Detect which cell encompasses the target text, then output its [X, Y] center coordinate. 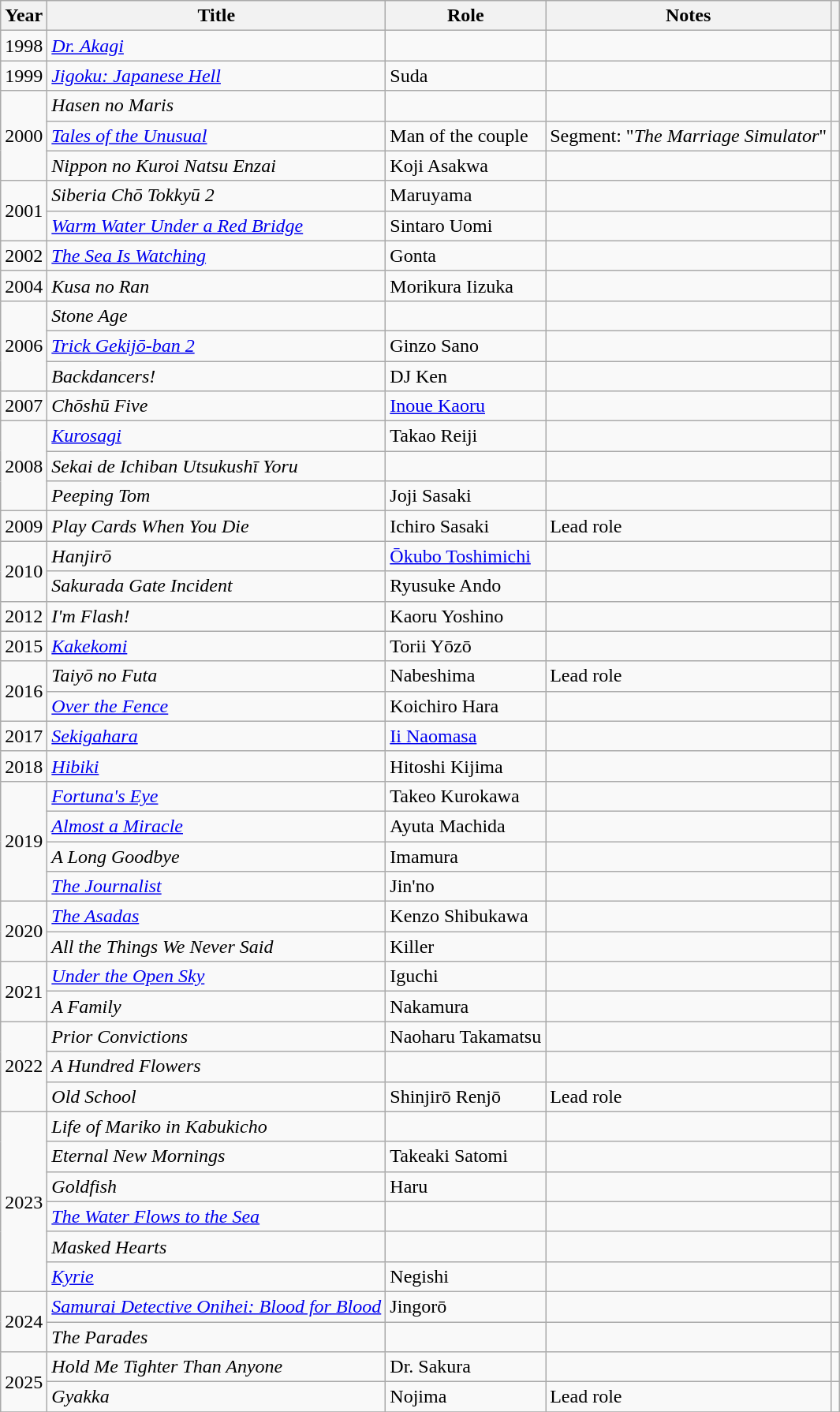
The Parades [216, 1337]
Maruyama [465, 196]
Sakurada Gate Incident [216, 586]
Gonta [465, 256]
2000 [24, 136]
Peeping Tom [216, 496]
Koji Asakwa [465, 166]
Takeaki Satomi [465, 1156]
Trick Gekijō-ban 2 [216, 346]
Nojima [465, 1397]
2020 [24, 932]
2009 [24, 526]
2023 [24, 1201]
Fortuna's Eye [216, 796]
Kusa no Ran [216, 286]
Year [24, 16]
Haru [465, 1186]
2008 [24, 466]
Koichiro Hara [465, 706]
Torii Yōzō [465, 646]
Chōshū Five [216, 406]
Dr. Sakura [465, 1367]
Ōkubo Toshimichi [465, 556]
Goldfish [216, 1186]
Sintaro Uomi [465, 226]
Masked Hearts [216, 1246]
Man of the couple [465, 136]
Life of Mariko in Kabukicho [216, 1126]
Iguchi [465, 977]
The Sea Is Watching [216, 256]
Siberia Chō Tokkyū 2 [216, 196]
Notes [689, 16]
Jigoku: Japanese Hell [216, 76]
Gyakka [216, 1397]
The Journalist [216, 887]
Ichiro Sasaki [465, 526]
Play Cards When You Die [216, 526]
Naoharu Takamatsu [465, 1037]
All the Things We Never Said [216, 947]
The Water Flows to the Sea [216, 1216]
2006 [24, 346]
2018 [24, 766]
Title [216, 16]
Ryusuke Ando [465, 586]
Backdancers! [216, 376]
2015 [24, 646]
Role [465, 16]
Ginzo Sano [465, 346]
Kaoru Yoshino [465, 616]
Sekigahara [216, 736]
Inoue Kaoru [465, 406]
Imamura [465, 856]
Old School [216, 1096]
Stone Age [216, 316]
Morikura Iizuka [465, 286]
Dr. Akagi [216, 46]
2024 [24, 1321]
Nabeshima [465, 676]
2021 [24, 992]
A Long Goodbye [216, 856]
A Hundred Flowers [216, 1066]
Hanjirō [216, 556]
Ii Naomasa [465, 736]
A Family [216, 1007]
2019 [24, 841]
Prior Convictions [216, 1037]
Negishi [465, 1276]
Samurai Detective Onihei: Blood for Blood [216, 1306]
2001 [24, 211]
2004 [24, 286]
2012 [24, 616]
Suda [465, 76]
Jin'no [465, 887]
Hold Me Tighter Than Anyone [216, 1367]
DJ Ken [465, 376]
The Asadas [216, 917]
Jingorō [465, 1306]
2016 [24, 691]
Almost a Miracle [216, 826]
Nakamura [465, 1007]
Ayuta Machida [465, 826]
2025 [24, 1382]
2007 [24, 406]
Sekai de Ichiban Utsukushī Yoru [216, 466]
I'm Flash! [216, 616]
Joji Sasaki [465, 496]
Kurosagi [216, 436]
2017 [24, 736]
Takao Reiji [465, 436]
1999 [24, 76]
Segment: "The Marriage Simulator" [689, 136]
Shinjirō Renjō [465, 1096]
Kakekomi [216, 646]
Over the Fence [216, 706]
Killer [465, 947]
2002 [24, 256]
Hibiki [216, 766]
Hitoshi Kijima [465, 766]
Takeo Kurokawa [465, 796]
1998 [24, 46]
Taiyō no Futa [216, 676]
Warm Water Under a Red Bridge [216, 226]
Eternal New Mornings [216, 1156]
2022 [24, 1066]
2010 [24, 571]
Kyrie [216, 1276]
Nippon no Kuroi Natsu Enzai [216, 166]
Tales of the Unusual [216, 136]
Hasen no Maris [216, 106]
Kenzo Shibukawa [465, 917]
Under the Open Sky [216, 977]
